Locate the cell with the specified text and output its (x, y) center coordinate. 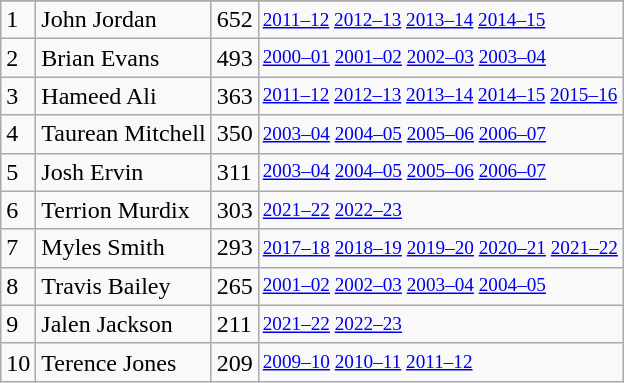
8 (18, 286)
3 (18, 96)
4 (18, 134)
Josh Ervin (124, 172)
Myles Smith (124, 248)
2017–18 2018–19 2019–20 2020–21 2021–22 (440, 248)
350 (234, 134)
10 (18, 362)
Brian Evans (124, 58)
7 (18, 248)
Terence Jones (124, 362)
2000–01 2001–02 2002–03 2003–04 (440, 58)
363 (234, 96)
John Jordan (124, 20)
1 (18, 20)
5 (18, 172)
Hameed Ali (124, 96)
211 (234, 324)
6 (18, 210)
209 (234, 362)
Terrion Murdix (124, 210)
311 (234, 172)
293 (234, 248)
303 (234, 210)
Travis Bailey (124, 286)
Taurean Mitchell (124, 134)
2009–10 2010–11 2011–12 (440, 362)
2011–12 2012–13 2013–14 2014–15 (440, 20)
9 (18, 324)
2011–12 2012–13 2013–14 2014–15 2015–16 (440, 96)
265 (234, 286)
2 (18, 58)
493 (234, 58)
Jalen Jackson (124, 324)
652 (234, 20)
2001–02 2002–03 2003–04 2004–05 (440, 286)
